Scan for the cell matching the given text and deliver its [x, y] coordinate at center. 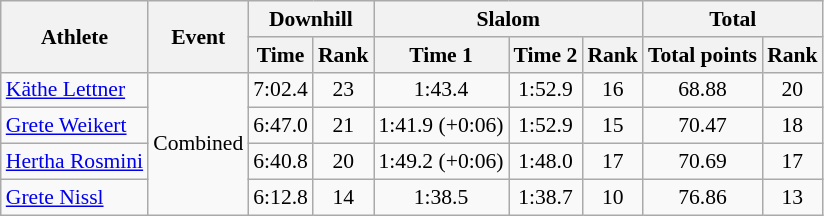
16 [612, 90]
Total points [702, 55]
Slalom [508, 19]
1:48.0 [546, 162]
70.69 [702, 162]
Time [280, 55]
68.88 [702, 90]
Athlete [74, 36]
23 [344, 90]
Downhill [310, 19]
Event [198, 36]
Time 2 [546, 55]
21 [344, 126]
10 [612, 197]
Grete Nissl [74, 197]
1:43.4 [442, 90]
76.86 [702, 197]
Time 1 [442, 55]
18 [792, 126]
Käthe Lettner [74, 90]
6:12.8 [280, 197]
15 [612, 126]
13 [792, 197]
1:41.9 (+0:06) [442, 126]
1:38.5 [442, 197]
Hertha Rosmini [74, 162]
1:49.2 (+0:06) [442, 162]
6:40.8 [280, 162]
14 [344, 197]
70.47 [702, 126]
1:38.7 [546, 197]
Total [733, 19]
Combined [198, 143]
Grete Weikert [74, 126]
7:02.4 [280, 90]
6:47.0 [280, 126]
